Detect which cell encompasses the target text, then output its (X, Y) center coordinate. 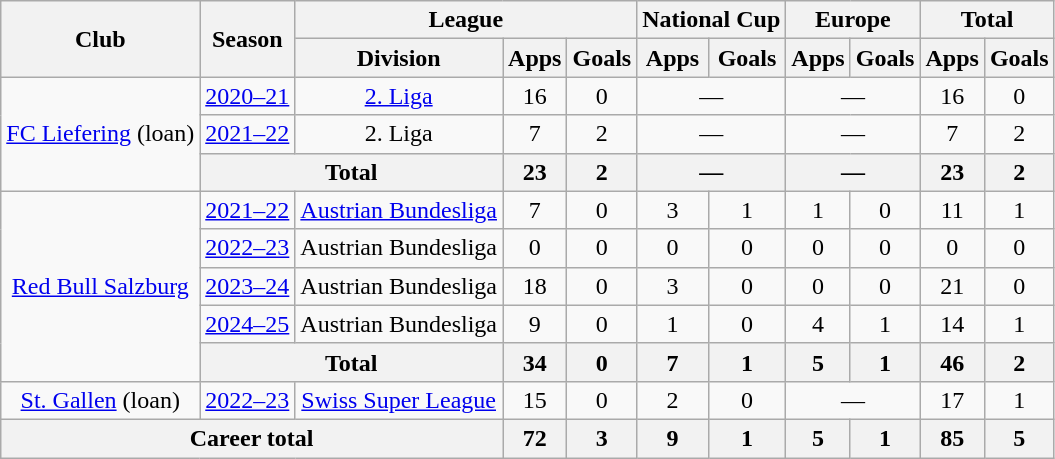
Division (399, 58)
18 (535, 286)
Swiss Super League (399, 400)
14 (952, 324)
15 (535, 400)
Red Bull Salzburg (100, 286)
72 (535, 438)
Season (248, 39)
11 (952, 210)
Career total (252, 438)
FC Liefering (loan) (100, 134)
St. Gallen (loan) (100, 400)
85 (952, 438)
2023–24 (248, 286)
4 (818, 324)
2020–21 (248, 96)
Europe (853, 20)
17 (952, 400)
League (466, 20)
2024–25 (248, 324)
21 (952, 286)
National Cup (712, 20)
34 (535, 362)
46 (952, 362)
Club (100, 39)
